Capture the cell that displays the provided text and extract its (X, Y) central coordinate. 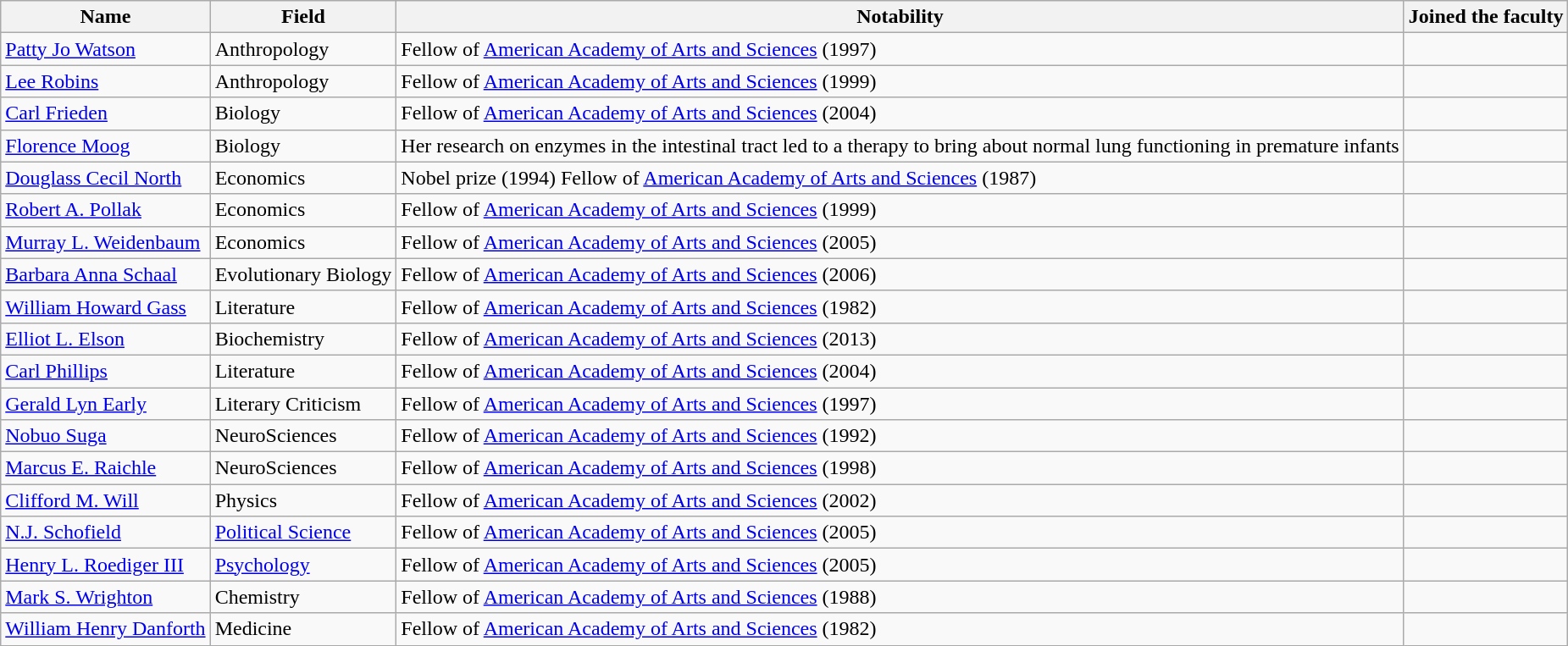
Carl Frieden (105, 113)
Physics (303, 500)
Nobel prize (1994) Fellow of American Academy of Arts and Sciences (1987) (900, 178)
Evolutionary Biology (303, 274)
Literary Criticism (303, 404)
Her research on enzymes in the intestinal tract led to a therapy to bring about normal lung functioning in premature infants (900, 146)
Name (105, 17)
Chemistry (303, 597)
N.J. Schofield (105, 533)
William Howard Gass (105, 306)
Murray L. Weidenbaum (105, 242)
Fellow of American Academy of Arts and Sciences (1988) (900, 597)
Notability (900, 17)
Douglass Cecil North (105, 178)
Field (303, 17)
Medicine (303, 629)
Marcus E. Raichle (105, 468)
Gerald Lyn Early (105, 404)
Political Science (303, 533)
Fellow of American Academy of Arts and Sciences (1998) (900, 468)
Robert A. Pollak (105, 210)
William Henry Danforth (105, 629)
Barbara Anna Schaal (105, 274)
Fellow of American Academy of Arts and Sciences (2006) (900, 274)
Patty Jo Watson (105, 49)
Fellow of American Academy of Arts and Sciences (1992) (900, 436)
Psychology (303, 565)
Fellow of American Academy of Arts and Sciences (2013) (900, 339)
Henry L. Roediger III (105, 565)
Mark S. Wrighton (105, 597)
Elliot L. Elson (105, 339)
Fellow of American Academy of Arts and Sciences (2002) (900, 500)
Joined the faculty (1486, 17)
Florence Moog (105, 146)
Carl Phillips (105, 371)
Biochemistry (303, 339)
Lee Robins (105, 81)
Clifford M. Will (105, 500)
Nobuo Suga (105, 436)
